For the text-containing cell, return its midpoint in (X, Y) coordinate format. 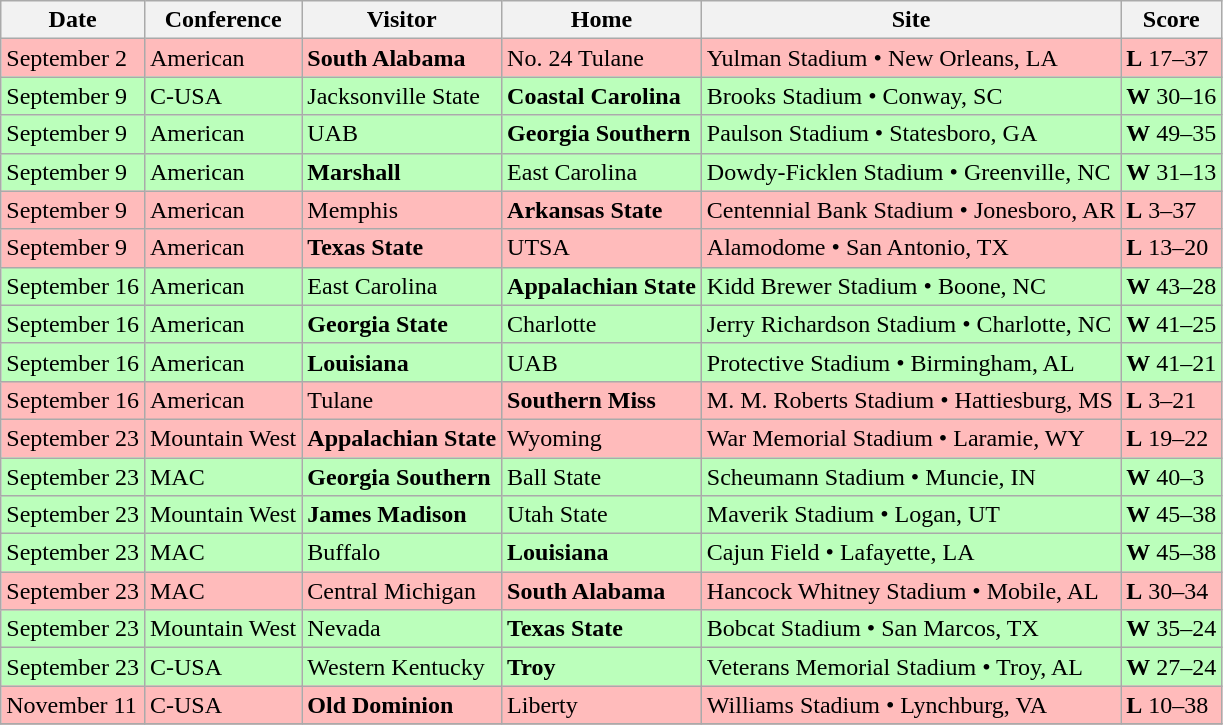
Hancock Whitney Stadium • Mobile, AL (910, 591)
Arkansas State (602, 210)
Conference (222, 20)
Nevada (402, 629)
Western Kentucky (402, 667)
L 30–34 (1172, 591)
Southern Miss (602, 400)
Scheumann Stadium • Muncie, IN (910, 477)
W 31–13 (1172, 172)
Georgia State (402, 324)
L 10–38 (1172, 705)
Yulman Stadium • New Orleans, LA (910, 58)
Centennial Bank Stadium • Jonesboro, AR (910, 210)
Wyoming (602, 438)
L 17–37 (1172, 58)
September 2 (73, 58)
War Memorial Stadium • Laramie, WY (910, 438)
Jerry Richardson Stadium • Charlotte, NC (910, 324)
L 3–37 (1172, 210)
Home (602, 20)
November 11 (73, 705)
Memphis (402, 210)
Tulane (402, 400)
James Madison (402, 515)
L 3–21 (1172, 400)
W 43–28 (1172, 286)
Cajun Field • Lafayette, LA (910, 553)
UTSA (602, 248)
Visitor (402, 20)
Williams Stadium • Lynchburg, VA (910, 705)
No. 24 Tulane (602, 58)
W 30–16 (1172, 96)
Liberty (602, 705)
Dowdy-Ficklen Stadium • Greenville, NC (910, 172)
W 35–24 (1172, 629)
Protective Stadium • Birmingham, AL (910, 362)
Site (910, 20)
Ball State (602, 477)
Bobcat Stadium • San Marcos, TX (910, 629)
Date (73, 20)
W 41–21 (1172, 362)
Kidd Brewer Stadium • Boone, NC (910, 286)
Troy (602, 667)
Utah State (602, 515)
Score (1172, 20)
Brooks Stadium • Conway, SC (910, 96)
Veterans Memorial Stadium • Troy, AL (910, 667)
M. M. Roberts Stadium • Hattiesburg, MS (910, 400)
Marshall (402, 172)
Maverik Stadium • Logan, UT (910, 515)
Jacksonville State (402, 96)
L 13–20 (1172, 248)
L 19–22 (1172, 438)
W 49–35 (1172, 134)
Coastal Carolina (602, 96)
Buffalo (402, 553)
Alamodome • San Antonio, TX (910, 248)
W 41–25 (1172, 324)
W 40–3 (1172, 477)
Old Dominion (402, 705)
Charlotte (602, 324)
Central Michigan (402, 591)
Paulson Stadium • Statesboro, GA (910, 134)
W 27–24 (1172, 667)
